Identify which cell holds the provided text, then report its (X, Y) central coordinate. 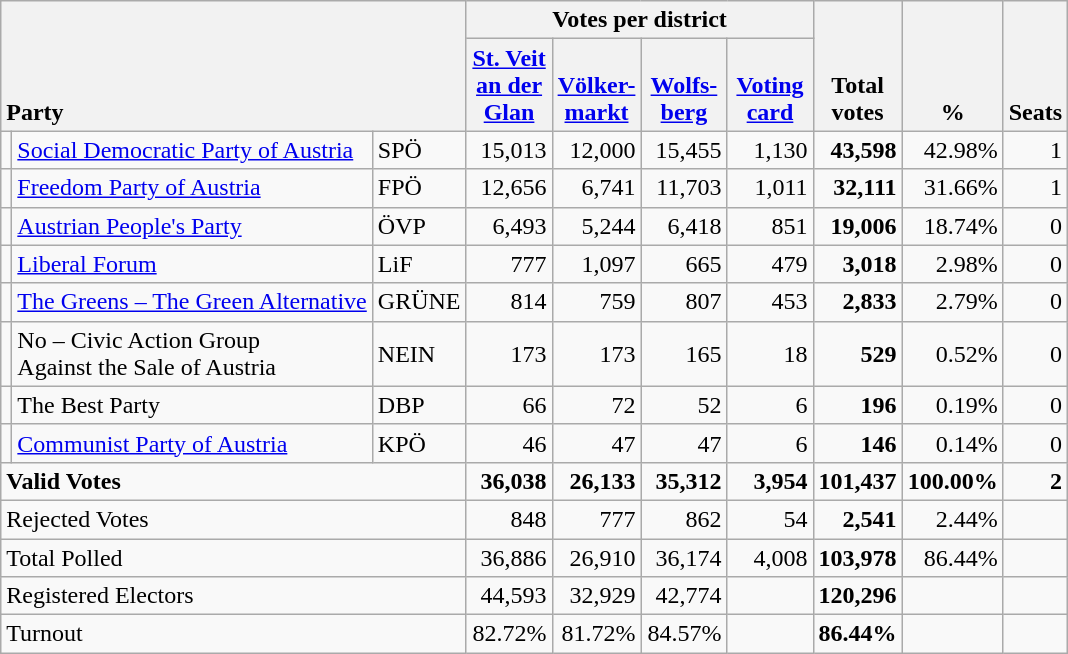
Freedom Party of Austria (192, 188)
529 (858, 354)
18.74% (952, 226)
6,418 (684, 226)
72 (596, 405)
DBP (419, 405)
665 (684, 264)
LiF (419, 264)
0.19% (952, 405)
100.00% (952, 481)
Liberal Forum (192, 264)
Wolfs-berg (684, 85)
1,130 (770, 150)
36,886 (509, 557)
The Best Party (192, 405)
165 (684, 354)
2 (1035, 481)
18 (770, 354)
Rejected Votes (234, 519)
Völker-markt (596, 85)
2,833 (858, 302)
42,774 (684, 596)
St. Veitan derGlan (509, 85)
807 (684, 302)
FPÖ (419, 188)
31.66% (952, 188)
479 (770, 264)
Votes per district (640, 20)
SPÖ (419, 150)
Austrian People's Party (192, 226)
Total Polled (234, 557)
2.79% (952, 302)
32,929 (596, 596)
6,493 (509, 226)
453 (770, 302)
42.98% (952, 150)
101,437 (858, 481)
12,656 (509, 188)
46 (509, 443)
0.52% (952, 354)
2.44% (952, 519)
36,038 (509, 481)
84.57% (684, 634)
15,455 (684, 150)
32,111 (858, 188)
43,598 (858, 150)
35,312 (684, 481)
0.14% (952, 443)
814 (509, 302)
Social Democratic Party of Austria (192, 150)
2.98% (952, 264)
120,296 (858, 596)
NEIN (419, 354)
848 (509, 519)
19,006 (858, 226)
ÖVP (419, 226)
GRÜNE (419, 302)
12,000 (596, 150)
% (952, 66)
44,593 (509, 596)
15,013 (509, 150)
82.72% (509, 634)
759 (596, 302)
26,910 (596, 557)
Turnout (234, 634)
26,133 (596, 481)
Valid Votes (234, 481)
3,018 (858, 264)
103,978 (858, 557)
851 (770, 226)
Registered Electors (234, 596)
81.72% (596, 634)
Totalvotes (858, 66)
No – Civic Action GroupAgainst the Sale of Austria (192, 354)
11,703 (684, 188)
146 (858, 443)
1,097 (596, 264)
Communist Party of Austria (192, 443)
36,174 (684, 557)
52 (684, 405)
196 (858, 405)
The Greens – The Green Alternative (192, 302)
54 (770, 519)
862 (684, 519)
6,741 (596, 188)
3,954 (770, 481)
Votingcard (770, 85)
2,541 (858, 519)
66 (509, 405)
KPÖ (419, 443)
Seats (1035, 66)
1,011 (770, 188)
Party (234, 66)
5,244 (596, 226)
4,008 (770, 557)
